Search for the cell housing the specified text and yield its (X, Y) center coordinate. 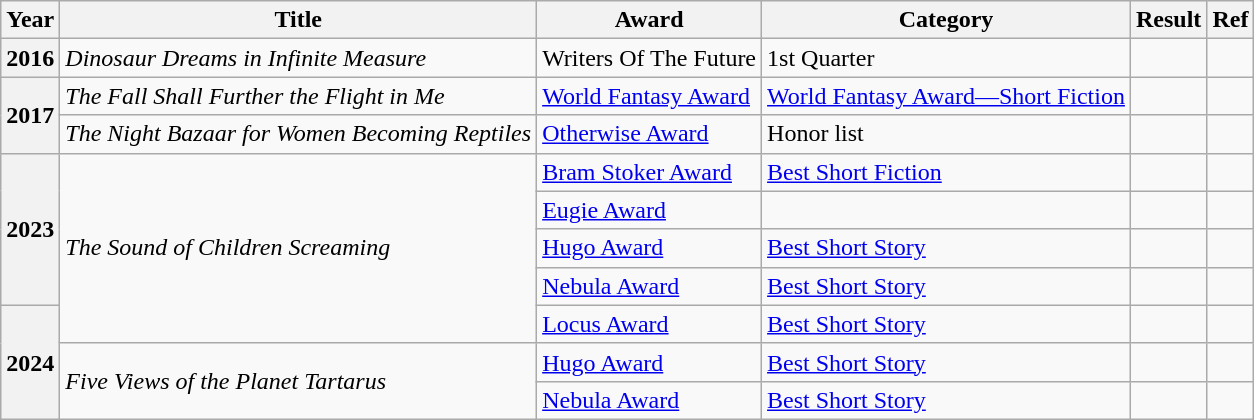
Writers Of The Future (650, 58)
Otherwise Award (650, 134)
The Fall Shall Further the Flight in Me (298, 96)
Eugie Award (650, 210)
Five Views of the Planet Tartarus (298, 381)
Ref (1230, 20)
2024 (30, 362)
Dinosaur Dreams in Infinite Measure (298, 58)
1st Quarter (946, 58)
The Night Bazaar for Women Becoming Reptiles (298, 134)
Bram Stoker Award (650, 172)
World Fantasy Award (650, 96)
Locus Award (650, 324)
2017 (30, 115)
2023 (30, 229)
World Fantasy Award—Short Fiction (946, 96)
Result (1168, 20)
Award (650, 20)
The Sound of Children Screaming (298, 248)
Best Short Fiction (946, 172)
Title (298, 20)
Year (30, 20)
2016 (30, 58)
Honor list (946, 134)
Category (946, 20)
